Locate the cell with the specified text and output its (X, Y) center coordinate. 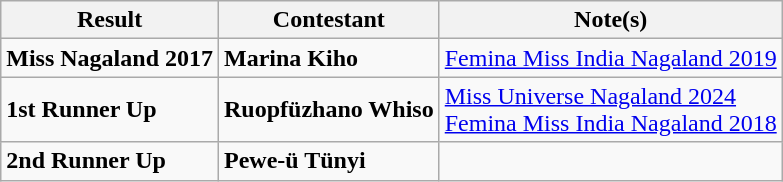
Marina Kiho (330, 58)
2nd Runner Up (110, 161)
Miss Universe Nagaland 2024Femina Miss India Nagaland 2018 (610, 110)
Femina Miss India Nagaland 2019 (610, 58)
Result (110, 20)
Pewe-ü Tünyi (330, 161)
1st Runner Up (110, 110)
Miss Nagaland 2017 (110, 58)
Ruopfüzhano Whiso (330, 110)
Contestant (330, 20)
Note(s) (610, 20)
